Extract the (x, y) coordinate from the center of the cell holding the provided text.  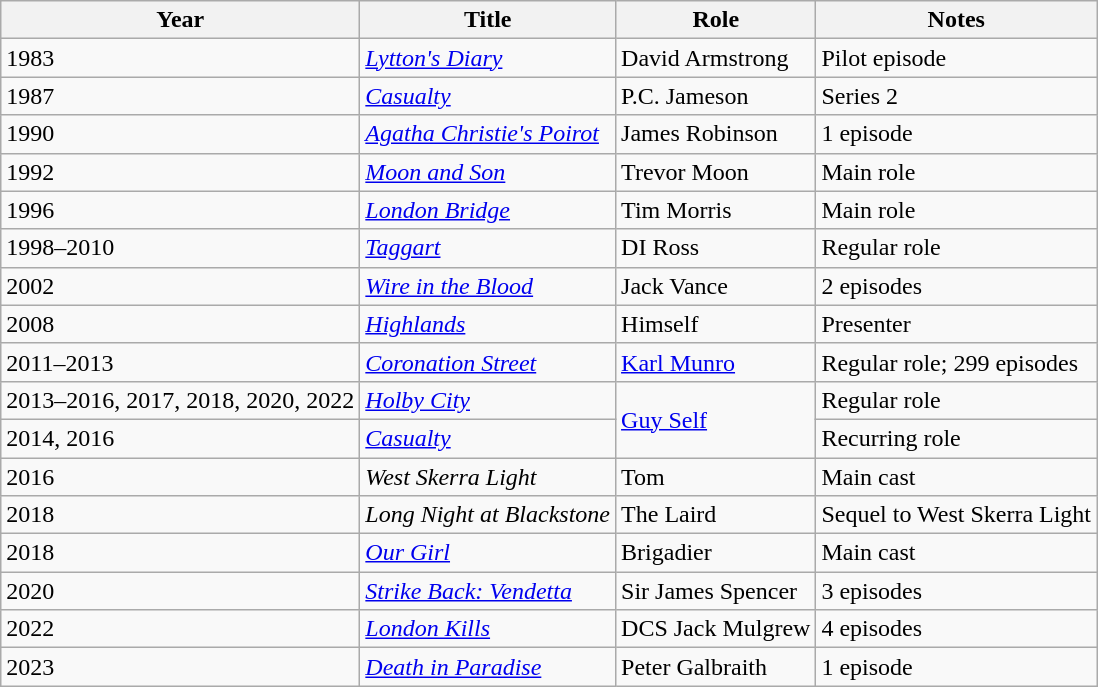
Coronation Street (488, 362)
Long Night at Blackstone (488, 515)
2023 (180, 667)
David Armstrong (716, 58)
DCS Jack Mulgrew (716, 629)
2002 (180, 286)
2013–2016, 2017, 2018, 2020, 2022 (180, 400)
1998–2010 (180, 248)
Holby City (488, 400)
Taggart (488, 248)
Presenter (956, 324)
Our Girl (488, 553)
2022 (180, 629)
Pilot episode (956, 58)
2020 (180, 591)
2016 (180, 477)
1983 (180, 58)
3 episodes (956, 591)
Moon and Son (488, 172)
Karl Munro (716, 362)
Tom (716, 477)
1996 (180, 210)
DI Ross (716, 248)
Year (180, 20)
Brigadier (716, 553)
Trevor Moon (716, 172)
London Bridge (488, 210)
Agatha Christie's Poirot (488, 134)
Jack Vance (716, 286)
Sequel to West Skerra Light (956, 515)
P.C. Jameson (716, 96)
2014, 2016 (180, 438)
West Skerra Light (488, 477)
1987 (180, 96)
2 episodes (956, 286)
Title (488, 20)
Highlands (488, 324)
1990 (180, 134)
2011–2013 (180, 362)
Guy Self (716, 419)
Regular role; 299 episodes (956, 362)
Death in Paradise (488, 667)
1992 (180, 172)
Lytton's Diary (488, 58)
London Kills (488, 629)
Wire in the Blood (488, 286)
Role (716, 20)
Recurring role (956, 438)
4 episodes (956, 629)
Series 2 (956, 96)
James Robinson (716, 134)
Peter Galbraith (716, 667)
2008 (180, 324)
Himself (716, 324)
Notes (956, 20)
Tim Morris (716, 210)
Strike Back: Vendetta (488, 591)
The Laird (716, 515)
Sir James Spencer (716, 591)
